Detect which cell encompasses the target text, then output its (X, Y) center coordinate. 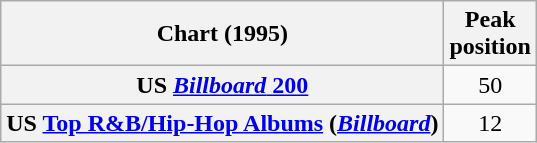
Chart (1995) (222, 34)
12 (490, 123)
50 (490, 85)
US Top R&B/Hip-Hop Albums (Billboard) (222, 123)
Peak position (490, 34)
US Billboard 200 (222, 85)
